Search for the cell housing the specified text and yield its (X, Y) center coordinate. 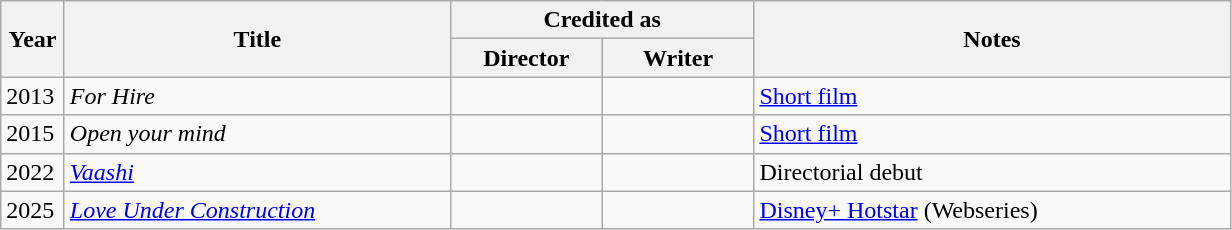
2013 (33, 96)
2015 (33, 134)
Year (33, 39)
2022 (33, 172)
Credited as (602, 20)
Director (526, 58)
Notes (992, 39)
Vaashi (257, 172)
Title (257, 39)
2025 (33, 210)
Writer (678, 58)
Directorial debut (992, 172)
Love Under Construction (257, 210)
For Hire (257, 96)
Disney+ Hotstar (Webseries) (992, 210)
Open your mind (257, 134)
